Pinpoint the cell where the given text exists, returning its (x, y) midpoint coordinate. 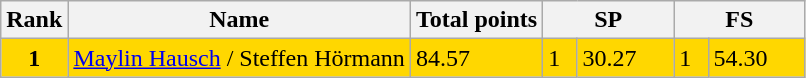
30.27 (626, 58)
FS (740, 20)
Maylin Hausch / Steffen Hörmann (240, 58)
54.30 (756, 58)
Name (240, 20)
Rank (34, 20)
84.57 (476, 58)
Total points (476, 20)
SP (608, 20)
